Capture the cell that displays the provided text and extract its [x, y] central coordinate. 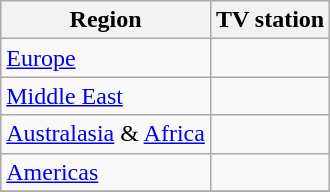
Region [106, 20]
TV station [270, 20]
Americas [106, 172]
Australasia & Africa [106, 134]
Middle East [106, 96]
Europe [106, 58]
